Scan for the cell matching the given text and deliver its [X, Y] coordinate at center. 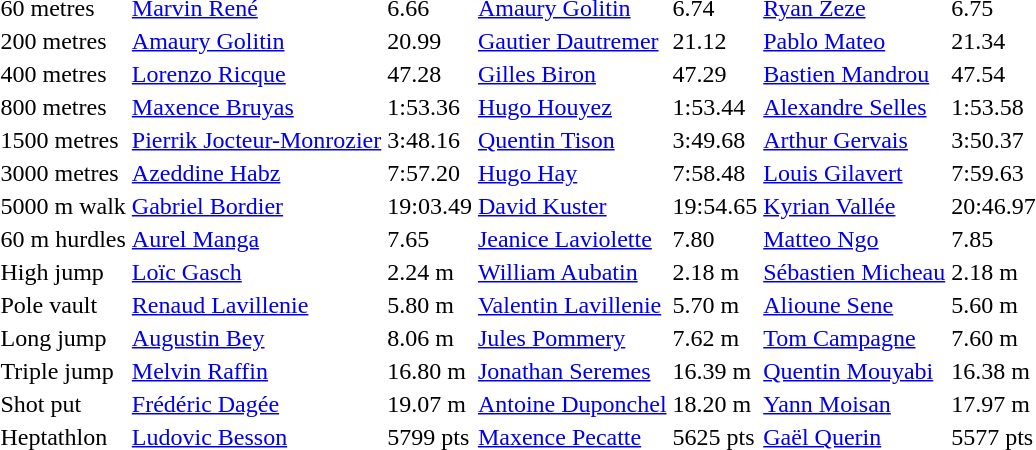
7.62 m [715, 338]
Jonathan Seremes [572, 371]
Louis Gilavert [854, 173]
18.20 m [715, 404]
Aurel Manga [256, 239]
Pierrik Jocteur-Monrozier [256, 140]
1:53.44 [715, 107]
Renaud Lavillenie [256, 305]
19:03.49 [430, 206]
47.28 [430, 74]
Bastien Mandrou [854, 74]
Gautier Dautremer [572, 41]
Quentin Tison [572, 140]
Jeanice Laviolette [572, 239]
21.12 [715, 41]
Melvin Raffin [256, 371]
Lorenzo Ricque [256, 74]
William Aubatin [572, 272]
16.80 m [430, 371]
Antoine Duponchel [572, 404]
Hugo Hay [572, 173]
Frédéric Dagée [256, 404]
David Kuster [572, 206]
3:48.16 [430, 140]
3:49.68 [715, 140]
Quentin Mouyabi [854, 371]
20.99 [430, 41]
7:57.20 [430, 173]
Tom Campagne [854, 338]
Azeddine Habz [256, 173]
Kyrian Vallée [854, 206]
2.24 m [430, 272]
2.18 m [715, 272]
Maxence Bruyas [256, 107]
19:54.65 [715, 206]
16.39 m [715, 371]
Jules Pommery [572, 338]
19.07 m [430, 404]
7:58.48 [715, 173]
Gilles Biron [572, 74]
8.06 m [430, 338]
Sébastien Micheau [854, 272]
Valentin Lavillenie [572, 305]
Arthur Gervais [854, 140]
5.80 m [430, 305]
5.70 m [715, 305]
47.29 [715, 74]
7.65 [430, 239]
Augustin Bey [256, 338]
Loïc Gasch [256, 272]
Hugo Houyez [572, 107]
Yann Moisan [854, 404]
Matteo Ngo [854, 239]
Amaury Golitin [256, 41]
Pablo Mateo [854, 41]
Alexandre Selles [854, 107]
Gabriel Bordier [256, 206]
7.80 [715, 239]
Alioune Sene [854, 305]
1:53.36 [430, 107]
